Determine the [x, y] coordinate at the center of the cell enclosing the given text.  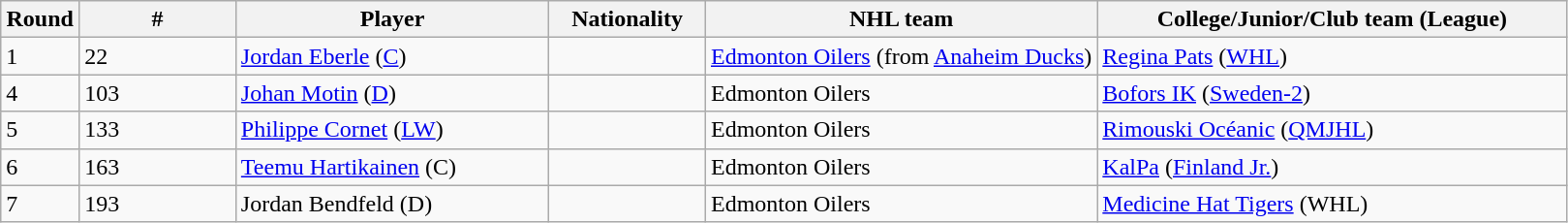
Nationality [628, 19]
103 [158, 93]
Rimouski Océanic (QMJHL) [1333, 130]
Johan Motin (D) [391, 93]
Round [41, 19]
4 [41, 93]
22 [158, 56]
5 [41, 130]
# [158, 19]
NHL team [901, 19]
1 [41, 56]
7 [41, 204]
Philippe Cornet (LW) [391, 130]
163 [158, 167]
Bofors IK (Sweden-2) [1333, 93]
6 [41, 167]
KalPa (Finland Jr.) [1333, 167]
193 [158, 204]
Teemu Hartikainen (C) [391, 167]
College/Junior/Club team (League) [1333, 19]
Player [391, 19]
Edmonton Oilers (from Anaheim Ducks) [901, 56]
Regina Pats (WHL) [1333, 56]
133 [158, 130]
Jordan Bendfeld (D) [391, 204]
Medicine Hat Tigers (WHL) [1333, 204]
Jordan Eberle (C) [391, 56]
